Scan for the cell matching the given text and deliver its (x, y) coordinate at center. 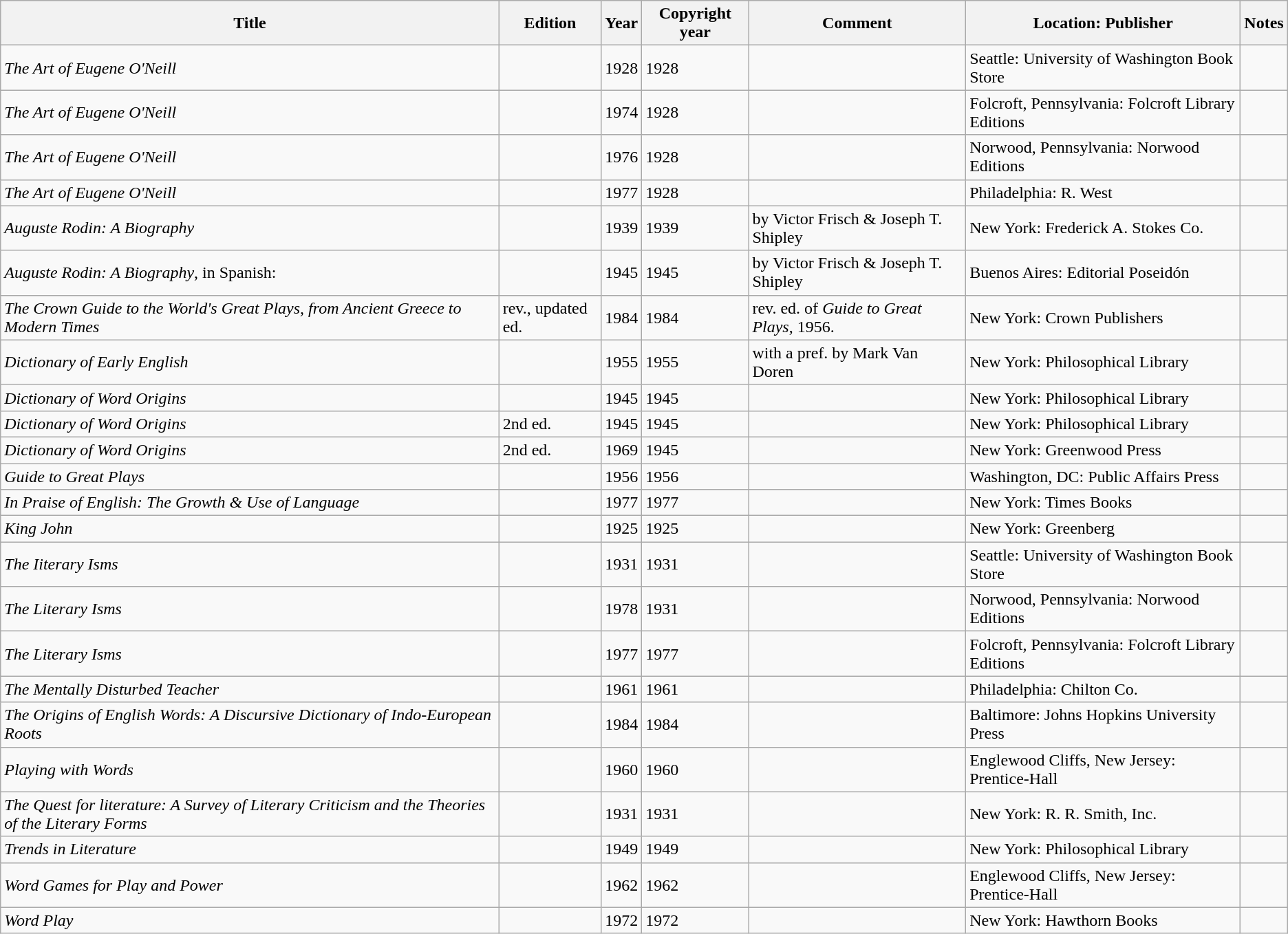
The Quest for literature: A Survey of Literary Criticism and the Theories of the Literary Forms (250, 814)
Word Play (250, 920)
Playing with Words (250, 769)
Buenos Aires: Editorial Poseidón (1104, 272)
Year (622, 23)
Trends in Literature (250, 849)
New York: Frederick A. Stokes Co. (1104, 228)
In Praise of English: The Growth & Use of Language (250, 503)
Washington, DC: Public Affairs Press (1104, 477)
Comment (857, 23)
1976 (622, 157)
The Iiterary Isms (250, 564)
with a pref. by Mark Van Doren (857, 362)
The Mentally Disturbed Teacher (250, 689)
New York: R. R. Smith, Inc. (1104, 814)
King John (250, 529)
Edition (550, 23)
Auguste Rodin: A Biography (250, 228)
Philadelphia: Chilton Co. (1104, 689)
Title (250, 23)
Location: Publisher (1104, 23)
New York: Hawthorn Books (1104, 920)
Philadelphia: R. West (1104, 193)
Copyright year (695, 23)
1974 (622, 113)
The Origins of English Words: A Discursive Dictionary of Indo-European Roots (250, 725)
rev. ed. of Guide to Great Plays, 1956. (857, 318)
Auguste Rodin: A Biography, in Spanish: (250, 272)
The Crown Guide to the World's Great Plays, from Ancient Greece to Modern Times (250, 318)
Notes (1264, 23)
Guide to Great Plays (250, 477)
1978 (622, 609)
Word Games for Play and Power (250, 884)
Baltimore: Johns Hopkins University Press (1104, 725)
1969 (622, 450)
New York: Crown Publishers (1104, 318)
rev., updated ed. (550, 318)
New York: Greenwood Press (1104, 450)
New York: Times Books (1104, 503)
New York: Greenberg (1104, 529)
Dictionary of Early English (250, 362)
